Find where the given text appears and provide that cell's center as (x, y) coordinate. 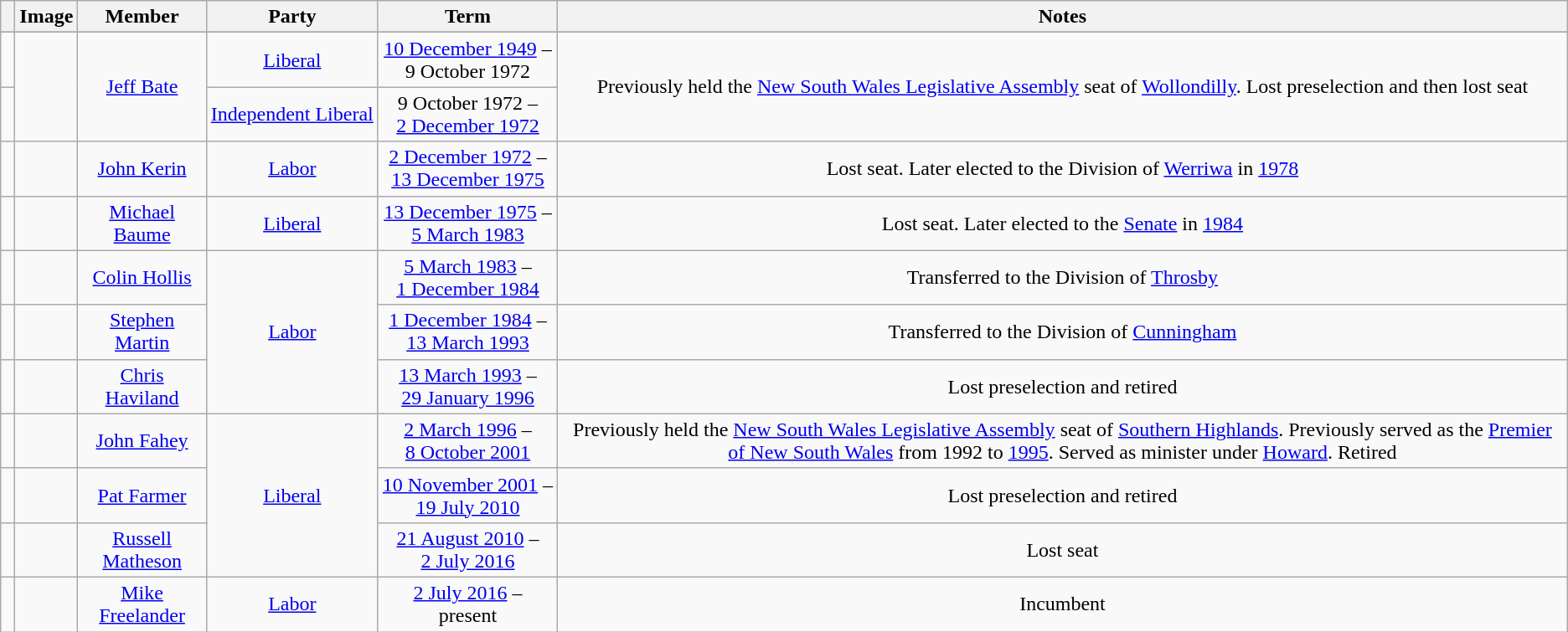
13 March 1993 –29 January 1996 (467, 387)
Image (47, 17)
21 August 2010 –2 July 2016 (467, 549)
1 December 1984 –13 March 1993 (467, 331)
Term (467, 17)
10 November 2001 –19 July 2010 (467, 496)
Stephen Martin (142, 331)
9 October 1972 –2 December 1972 (467, 114)
Pat Farmer (142, 496)
2 July 2016 –present (467, 604)
Michael Baume (142, 223)
Colin Hollis (142, 278)
Member (142, 17)
Russell Matheson (142, 549)
John Kerin (142, 169)
2 December 1972 –13 December 1975 (467, 169)
Notes (1063, 17)
13 December 1975 –5 March 1983 (467, 223)
John Fahey (142, 440)
Transferred to the Division of Throsby (1063, 278)
Jeff Bate (142, 87)
Independent Liberal (291, 114)
Transferred to the Division of Cunningham (1063, 331)
Mike Freelander (142, 604)
Lost seat (1063, 549)
Lost seat. Later elected to the Senate in 1984 (1063, 223)
10 December 1949 –9 October 1972 (467, 60)
Incumbent (1063, 604)
5 March 1983 –1 December 1984 (467, 278)
2 March 1996 –8 October 2001 (467, 440)
Previously held the New South Wales Legislative Assembly seat of Wollondilly. Lost preselection and then lost seat (1063, 87)
Party (291, 17)
Chris Haviland (142, 387)
Lost seat. Later elected to the Division of Werriwa in 1978 (1063, 169)
